Scan for the cell matching the given text and deliver its [x, y] coordinate at center. 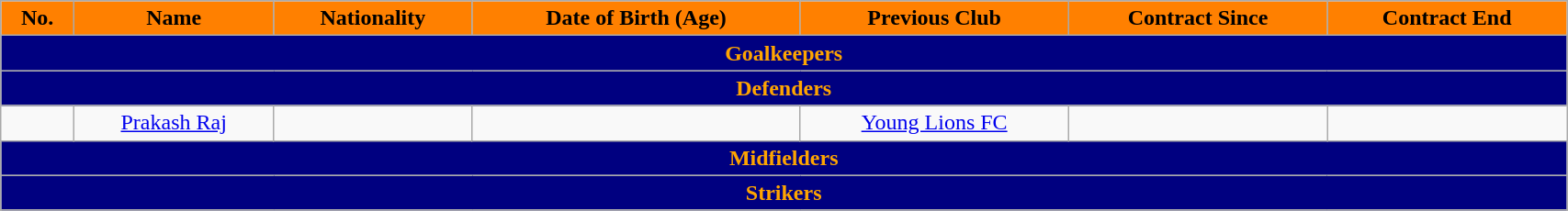
Nationality [373, 18]
Name [175, 18]
Young Lions FC [934, 123]
Goalkeepers [784, 53]
Midfielders [784, 158]
No. [38, 18]
Strikers [784, 193]
Prakash Raj [175, 123]
Previous Club [934, 18]
Date of Birth (Age) [636, 18]
Contract Since [1198, 18]
Contract End [1448, 18]
Defenders [784, 88]
